Detect which cell encompasses the target text, then output its (X, Y) center coordinate. 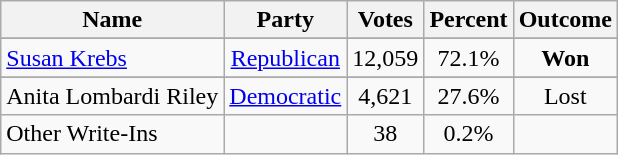
0.2% (468, 134)
Party (286, 20)
Outcome (565, 20)
38 (386, 134)
72.1% (468, 58)
Republican (286, 58)
Votes (386, 20)
Susan Krebs (112, 58)
Other Write-Ins (112, 134)
27.6% (468, 96)
Democratic (286, 96)
Percent (468, 20)
Anita Lombardi Riley (112, 96)
Name (112, 20)
Won (565, 58)
12,059 (386, 58)
4,621 (386, 96)
Lost (565, 96)
